Extract the (x, y) coordinate from the center of the cell holding the provided text.  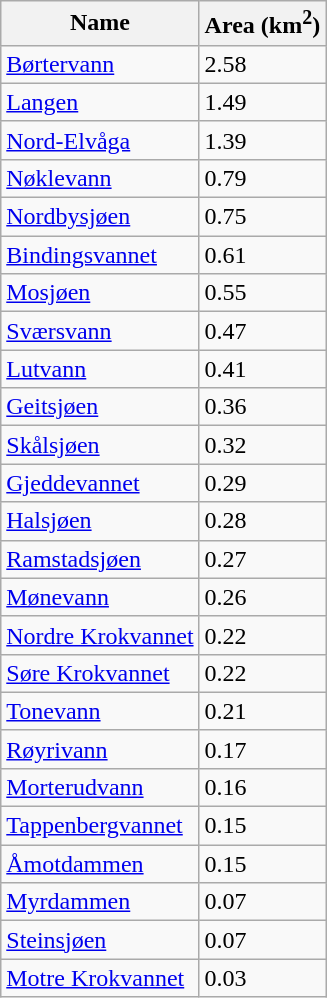
Motre Krokvannet (100, 978)
0.17 (262, 749)
Lutvann (100, 369)
Nøklevann (100, 178)
Steinsjøen (100, 940)
Sværsvann (100, 331)
0.32 (262, 445)
Børtervann (100, 64)
2.58 (262, 64)
0.16 (262, 787)
Nordre Krokvannet (100, 635)
Søre Krokvannet (100, 673)
1.49 (262, 102)
0.75 (262, 217)
0.36 (262, 407)
Ramstadsjøen (100, 559)
Skålsjøen (100, 445)
0.79 (262, 178)
0.21 (262, 711)
Nord-Elvåga (100, 140)
Myrdammen (100, 902)
0.55 (262, 293)
0.03 (262, 978)
Halsjøen (100, 521)
Bindingsvannet (100, 255)
Mønevann (100, 597)
Morterudvann (100, 787)
Geitsjøen (100, 407)
0.29 (262, 483)
1.39 (262, 140)
Tonevann (100, 711)
Name (100, 24)
Røyrivann (100, 749)
Nordbysjøen (100, 217)
0.28 (262, 521)
0.26 (262, 597)
Åmotdammen (100, 864)
Tappenbergvannet (100, 826)
0.47 (262, 331)
0.41 (262, 369)
Mosjøen (100, 293)
0.61 (262, 255)
0.27 (262, 559)
Area (km2) (262, 24)
Gjeddevannet (100, 483)
Langen (100, 102)
